Search for the cell housing the specified text and yield its (X, Y) center coordinate. 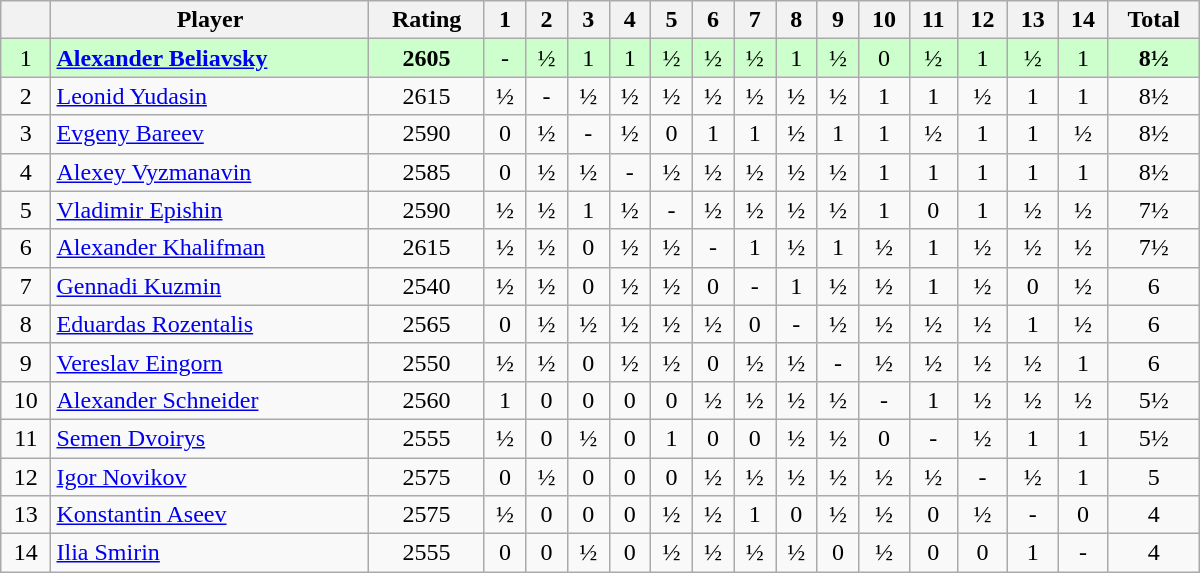
Vereslav Eingorn (210, 362)
Leonid Yudasin (210, 96)
Eduardas Rozentalis (210, 324)
Semen Dvoirys (210, 438)
Ilia Smirin (210, 553)
Konstantin Aseev (210, 515)
2585 (426, 172)
2605 (426, 58)
Rating (426, 20)
Vladimir Epishin (210, 210)
Alexey Vyzmanavin (210, 172)
Alexander Beliavsky (210, 58)
2550 (426, 362)
Total (1154, 20)
Evgeny Bareev (210, 134)
2560 (426, 400)
Gennadi Kuzmin (210, 286)
2540 (426, 286)
2565 (426, 324)
Alexander Khalifman (210, 248)
Player (210, 20)
Alexander Schneider (210, 400)
Igor Novikov (210, 477)
